Provide the (x, y) coordinate of the cell's center where the given text is located.  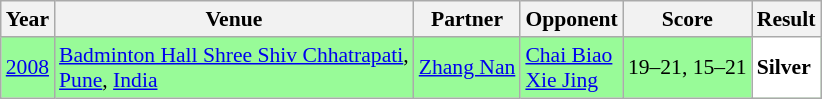
Partner (468, 19)
Zhang Nan (468, 68)
Silver (786, 68)
Venue (234, 19)
Score (688, 19)
Badminton Hall Shree Shiv Chhatrapati,Pune, India (234, 68)
Opponent (572, 19)
19–21, 15–21 (688, 68)
Chai Biao Xie Jing (572, 68)
2008 (28, 68)
Result (786, 19)
Year (28, 19)
